Return (X, Y) of the center of cell containing provided text 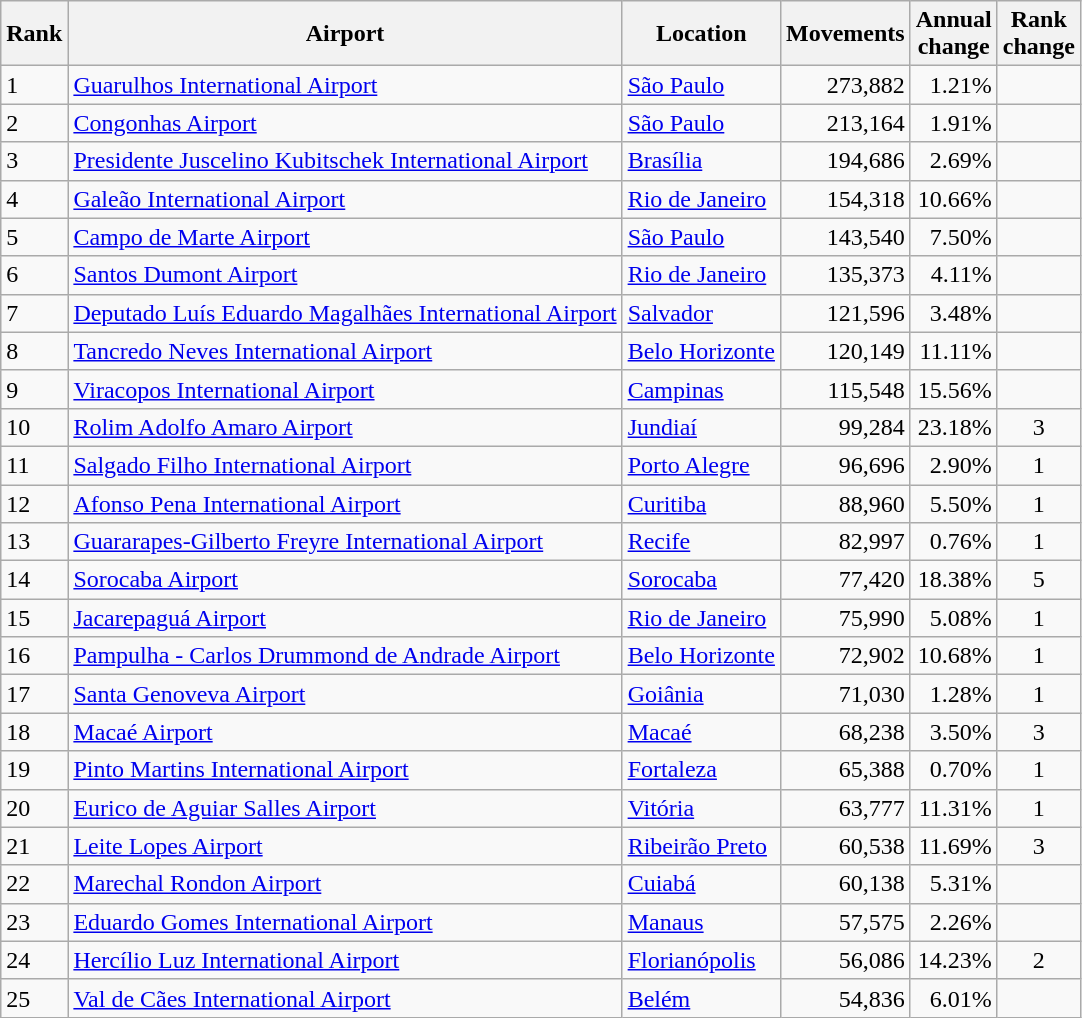
135,373 (845, 275)
68,238 (845, 732)
Guarulhos International Airport (345, 85)
Pinto Martins International Airport (345, 770)
Curitiba (701, 503)
4.11% (954, 275)
99,284 (845, 427)
25 (34, 998)
1.91% (954, 123)
143,540 (845, 237)
11 (34, 465)
57,575 (845, 922)
Rankchange (1038, 34)
9 (34, 389)
Jacarepaguá Airport (345, 618)
4 (34, 199)
Viracopos International Airport (345, 389)
60,538 (845, 846)
18 (34, 732)
23.18% (954, 427)
Belém (701, 998)
2.26% (954, 922)
Rank (34, 34)
Location (701, 34)
65,388 (845, 770)
Movements (845, 34)
Campinas (701, 389)
Annualchange (954, 34)
3.48% (954, 313)
Sorocaba (701, 580)
1.21% (954, 85)
8 (34, 351)
Macaé Airport (345, 732)
Eurico de Aguiar Salles Airport (345, 808)
Santos Dumont Airport (345, 275)
Deputado Luís Eduardo Magalhães International Airport (345, 313)
82,997 (845, 542)
Fortaleza (701, 770)
121,596 (845, 313)
Jundiaí (701, 427)
13 (34, 542)
Ribeirão Preto (701, 846)
6 (34, 275)
96,696 (845, 465)
Congonhas Airport (345, 123)
11.69% (954, 846)
213,164 (845, 123)
2.69% (954, 161)
Guararapes-Gilberto Freyre International Airport (345, 542)
14 (34, 580)
0.70% (954, 770)
Leite Lopes Airport (345, 846)
6.01% (954, 998)
Salvador (701, 313)
19 (34, 770)
22 (34, 884)
23 (34, 922)
56,086 (845, 960)
120,149 (845, 351)
71,030 (845, 694)
Hercílio Luz International Airport (345, 960)
Porto Alegre (701, 465)
154,318 (845, 199)
20 (34, 808)
5.50% (954, 503)
10 (34, 427)
60,138 (845, 884)
Rolim Adolfo Amaro Airport (345, 427)
Marechal Rondon Airport (345, 884)
5.31% (954, 884)
24 (34, 960)
11.11% (954, 351)
7 (34, 313)
Santa Genoveva Airport (345, 694)
Galeão International Airport (345, 199)
Florianópolis (701, 960)
3.50% (954, 732)
0.76% (954, 542)
Brasília (701, 161)
Val de Cães International Airport (345, 998)
Vitória (701, 808)
10.66% (954, 199)
Presidente Juscelino Kubitschek International Airport (345, 161)
15 (34, 618)
10.68% (954, 656)
12 (34, 503)
77,420 (845, 580)
Recife (701, 542)
15.56% (954, 389)
Pampulha - Carlos Drummond de Andrade Airport (345, 656)
Afonso Pena International Airport (345, 503)
1.28% (954, 694)
Manaus (701, 922)
Sorocaba Airport (345, 580)
Airport (345, 34)
Tancredo Neves International Airport (345, 351)
75,990 (845, 618)
273,882 (845, 85)
17 (34, 694)
Macaé (701, 732)
194,686 (845, 161)
Cuiabá (701, 884)
54,836 (845, 998)
16 (34, 656)
14.23% (954, 960)
2.90% (954, 465)
Goiânia (701, 694)
Campo de Marte Airport (345, 237)
88,960 (845, 503)
11.31% (954, 808)
5.08% (954, 618)
21 (34, 846)
63,777 (845, 808)
72,902 (845, 656)
115,548 (845, 389)
Eduardo Gomes International Airport (345, 922)
Salgado Filho International Airport (345, 465)
7.50% (954, 237)
18.38% (954, 580)
